Find where the given text appears and provide that cell's center as [X, Y] coordinate. 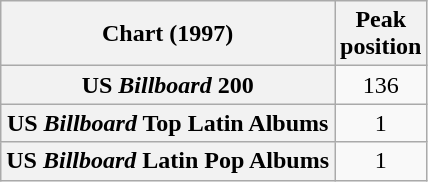
Chart (1997) [168, 34]
136 [381, 85]
US Billboard 200 [168, 85]
US Billboard Latin Pop Albums [168, 161]
Peakposition [381, 34]
US Billboard Top Latin Albums [168, 123]
